Capture the cell that displays the provided text and extract its [X, Y] central coordinate. 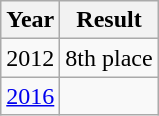
2012 [30, 58]
2016 [30, 96]
8th place [109, 58]
Year [30, 20]
Result [109, 20]
